Capture the cell that displays the provided text and extract its [x, y] central coordinate. 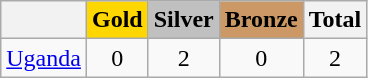
Total [335, 20]
Uganda [44, 58]
Bronze [261, 20]
Gold [117, 20]
Silver [184, 20]
